From the cell containing the given text, extract its center point as [X, Y] coordinate. 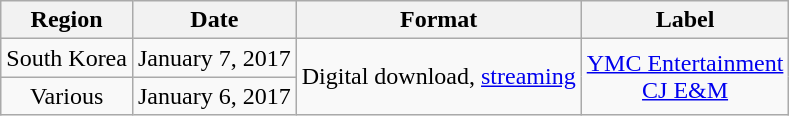
Digital download, streaming [438, 77]
South Korea [67, 58]
Format [438, 20]
January 6, 2017 [214, 96]
Various [67, 96]
Label [685, 20]
January 7, 2017 [214, 58]
YMC EntertainmentCJ E&M [685, 77]
Region [67, 20]
Date [214, 20]
